Identify which cell holds the provided text, then report its [x, y] central coordinate. 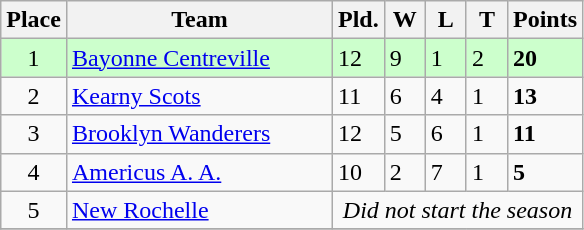
New Rochelle [199, 210]
Brooklyn Wanderers [199, 134]
W [404, 20]
Place [34, 20]
Points [544, 20]
L [446, 20]
9 [404, 58]
Did not start the season [458, 210]
Team [199, 20]
7 [446, 172]
Americus A. A. [199, 172]
20 [544, 58]
3 [34, 134]
Pld. [359, 20]
T [486, 20]
Bayonne Centreville [199, 58]
Kearny Scots [199, 96]
10 [359, 172]
13 [544, 96]
